From the cell containing the given text, extract its center point as (X, Y) coordinate. 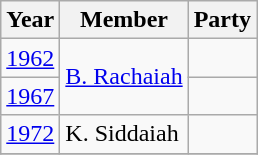
K. Siddaiah (124, 134)
1967 (30, 96)
Member (124, 20)
B. Rachaiah (124, 77)
Party (222, 20)
1962 (30, 58)
1972 (30, 134)
Year (30, 20)
